Scan for the cell matching the given text and deliver its [x, y] coordinate at center. 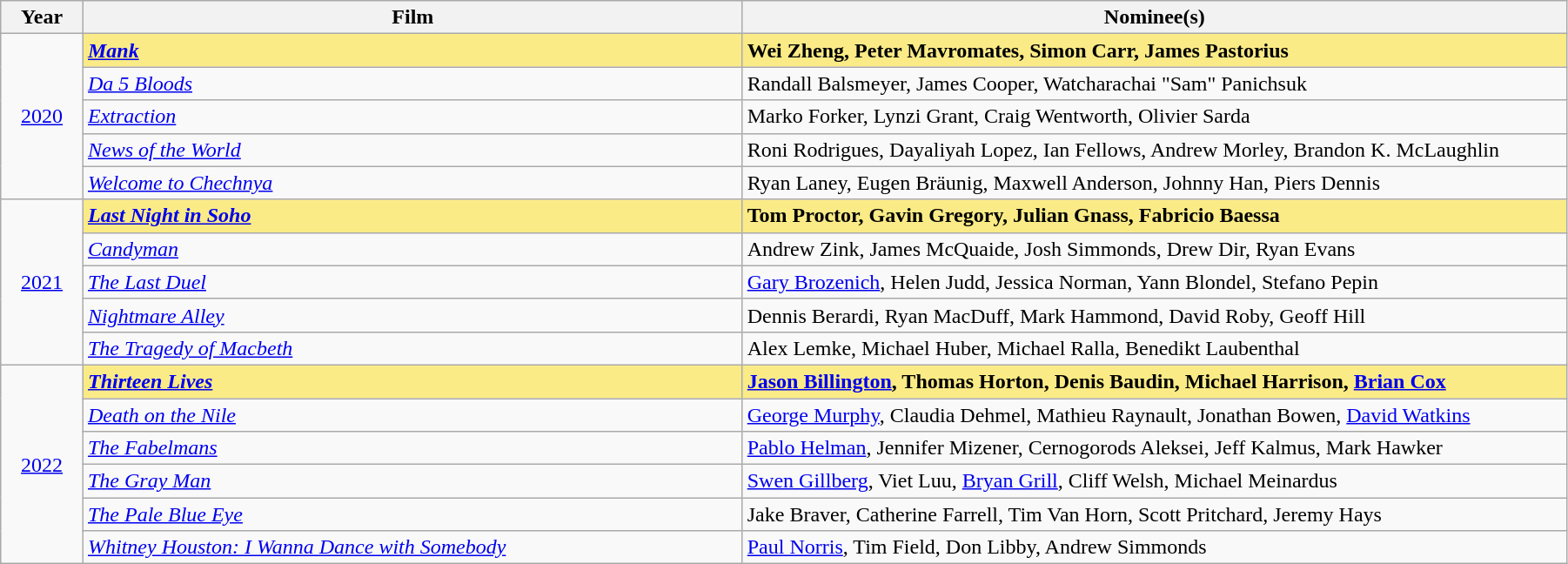
Nominee(s) [1154, 17]
Mank [412, 50]
The Last Duel [412, 282]
Paul Norris, Tim Field, Don Libby, Andrew Simmonds [1154, 547]
Gary Brozenich, Helen Judd, Jessica Norman, Yann Blondel, Stefano Pepin [1154, 282]
Candyman [412, 249]
Whitney Houston: I Wanna Dance with Somebody [412, 547]
Year [42, 17]
Roni Rodrigues, Dayaliyah Lopez, Ian Fellows, Andrew Morley, Brandon K. McLaughlin [1154, 150]
Film [412, 17]
Extraction [412, 117]
Swen Gillberg, Viet Luu, Bryan Grill, Cliff Welsh, Michael Meinardus [1154, 481]
Randall Balsmeyer, James Cooper, Watcharachai "Sam" Panichsuk [1154, 84]
2020 [42, 117]
Jason Billington, Thomas Horton, Denis Baudin, Michael Harrison, Brian Cox [1154, 381]
The Pale Blue Eye [412, 514]
Ryan Laney, Eugen Bräunig, Maxwell Anderson, Johnny Han, Piers Dennis [1154, 183]
Jake Braver, Catherine Farrell, Tim Van Horn, Scott Pritchard, Jeremy Hays [1154, 514]
George Murphy, Claudia Dehmel, Mathieu Raynault, Jonathan Bowen, David Watkins [1154, 415]
Tom Proctor, Gavin Gregory, Julian Gnass, Fabricio Baessa [1154, 216]
Thirteen Lives [412, 381]
Andrew Zink, James McQuaide, Josh Simmonds, Drew Dir, Ryan Evans [1154, 249]
2022 [42, 464]
The Gray Man [412, 481]
Marko Forker, Lynzi Grant, Craig Wentworth, Olivier Sarda [1154, 117]
News of the World [412, 150]
Nightmare Alley [412, 315]
Last Night in Soho [412, 216]
Da 5 Bloods [412, 84]
2021 [42, 282]
Death on the Nile [412, 415]
Wei Zheng, Peter Mavromates, Simon Carr, James Pastorius [1154, 50]
Welcome to Chechnya [412, 183]
Dennis Berardi, Ryan MacDuff, Mark Hammond, David Roby, Geoff Hill [1154, 315]
Pablo Helman, Jennifer Mizener, Cernogorods Aleksei, Jeff Kalmus, Mark Hawker [1154, 448]
Alex Lemke, Michael Huber, Michael Ralla, Benedikt Laubenthal [1154, 348]
The Fabelmans [412, 448]
The Tragedy of Macbeth [412, 348]
